Pinpoint the cell where the given text exists, returning its [X, Y] midpoint coordinate. 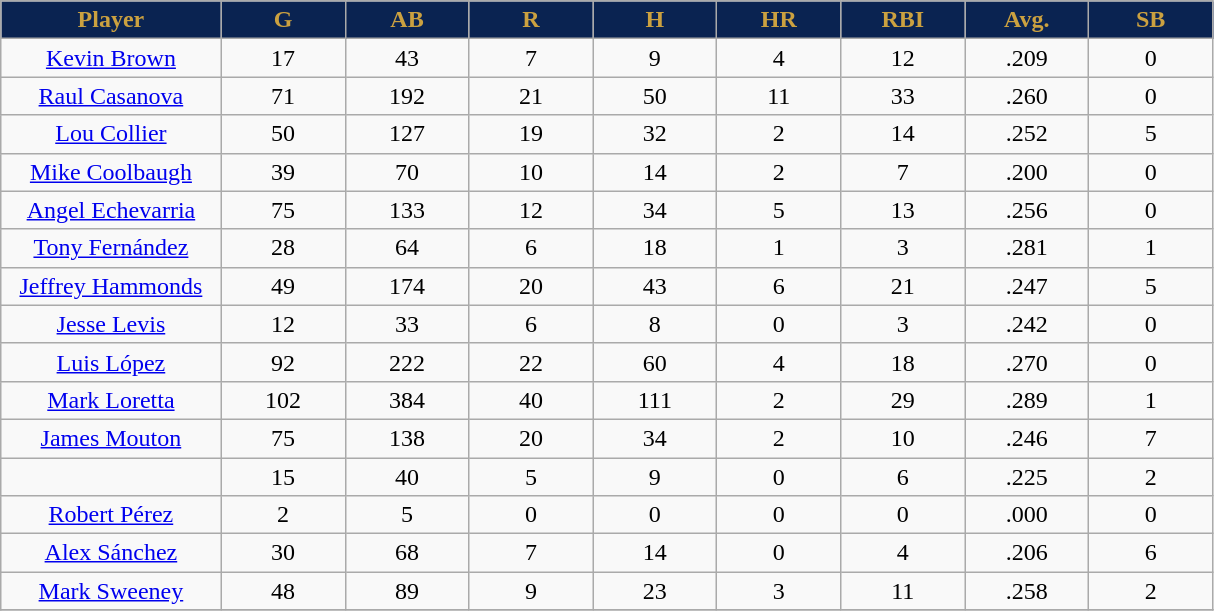
92 [283, 362]
192 [407, 96]
49 [283, 286]
.281 [1027, 248]
Raul Casanova [111, 96]
Robert Pérez [111, 515]
39 [283, 172]
.206 [1027, 553]
71 [283, 96]
Mike Coolbaugh [111, 172]
102 [283, 400]
Tony Fernández [111, 248]
Kevin Brown [111, 58]
H [655, 20]
.200 [1027, 172]
Jesse Levis [111, 324]
SB [1151, 20]
AB [407, 20]
.258 [1027, 591]
19 [531, 134]
70 [407, 172]
Luis López [111, 362]
30 [283, 553]
Alex Sánchez [111, 553]
68 [407, 553]
13 [903, 210]
.246 [1027, 438]
.289 [1027, 400]
174 [407, 286]
29 [903, 400]
89 [407, 591]
Mark Sweeney [111, 591]
.225 [1027, 477]
.209 [1027, 58]
Jeffrey Hammonds [111, 286]
384 [407, 400]
15 [283, 477]
HR [779, 20]
8 [655, 324]
.000 [1027, 515]
138 [407, 438]
RBI [903, 20]
.260 [1027, 96]
.242 [1027, 324]
Player [111, 20]
60 [655, 362]
32 [655, 134]
.270 [1027, 362]
.256 [1027, 210]
222 [407, 362]
64 [407, 248]
48 [283, 591]
R [531, 20]
28 [283, 248]
133 [407, 210]
G [283, 20]
22 [531, 362]
James Mouton [111, 438]
.247 [1027, 286]
.252 [1027, 134]
Angel Echevarria [111, 210]
23 [655, 591]
17 [283, 58]
127 [407, 134]
Lou Collier [111, 134]
Mark Loretta [111, 400]
Avg. [1027, 20]
111 [655, 400]
